Locate the cell with the specified text and output its [x, y] center coordinate. 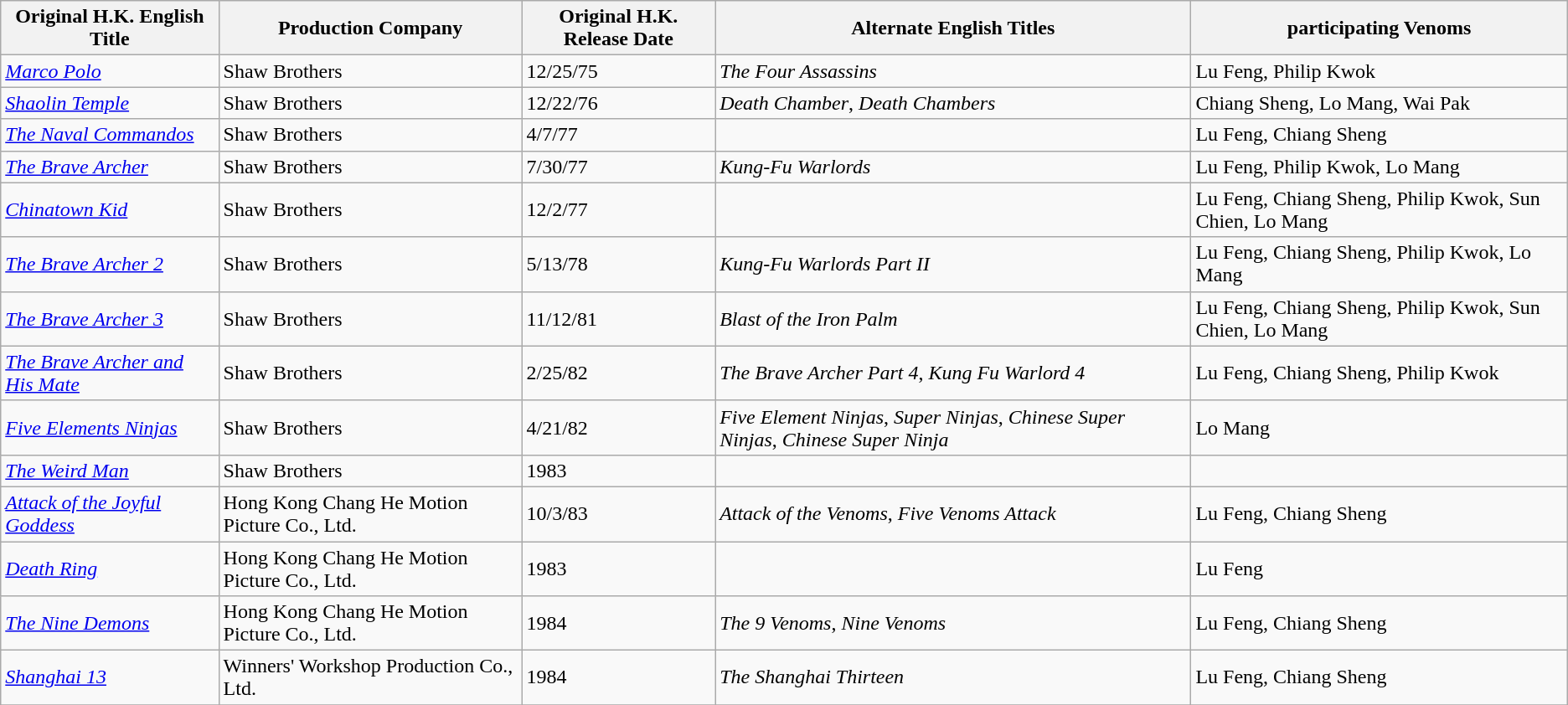
Production Company [370, 28]
Alternate English Titles [953, 28]
4/21/82 [618, 427]
Five Element Ninjas, Super Ninjas, Chinese Super Ninjas, Chinese Super Ninja [953, 427]
The Four Assassins [953, 71]
Death Chamber, Death Chambers [953, 103]
Attack of the Joyful Goddess [110, 514]
Shaolin Temple [110, 103]
The 9 Venoms, Nine Venoms [953, 623]
Five Elements Ninjas [110, 427]
Winners' Workshop Production Co., Ltd. [370, 678]
Death Ring [110, 568]
Lo Mang [1379, 427]
Original H.K. English Title [110, 28]
The Brave Archer Part 4, Kung Fu Warlord 4 [953, 373]
The Shanghai Thirteen [953, 678]
The Naval Commandos [110, 135]
The Brave Archer and His Mate [110, 373]
Chinatown Kid [110, 209]
5/13/78 [618, 265]
Blast of the Iron Palm [953, 318]
12/25/75 [618, 71]
Marco Polo [110, 71]
Lu Feng, Chiang Sheng, Philip Kwok, Lo Mang [1379, 265]
2/25/82 [618, 373]
Shanghai 13 [110, 678]
The Brave Archer 3 [110, 318]
Attack of the Venoms, Five Venoms Attack [953, 514]
participating Venoms [1379, 28]
The Brave Archer 2 [110, 265]
11/12/81 [618, 318]
Chiang Sheng, Lo Mang, Wai Pak [1379, 103]
12/2/77 [618, 209]
4/7/77 [618, 135]
10/3/83 [618, 514]
Kung-Fu Warlords Part II [953, 265]
Lu Feng, Chiang Sheng, Philip Kwok [1379, 373]
7/30/77 [618, 167]
12/22/76 [618, 103]
Original H.K. Release Date [618, 28]
The Weird Man [110, 471]
The Nine Demons [110, 623]
Lu Feng, Philip Kwok, Lo Mang [1379, 167]
The Brave Archer [110, 167]
Kung-Fu Warlords [953, 167]
Lu Feng [1379, 568]
Lu Feng, Philip Kwok [1379, 71]
